Capture the cell that displays the provided text and extract its (x, y) central coordinate. 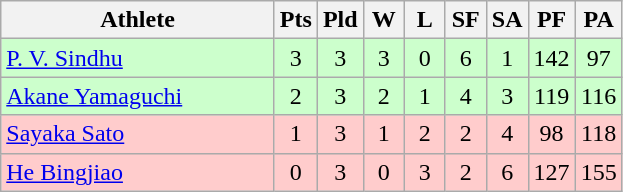
Akane Yamaguchi (138, 96)
W (384, 20)
SA (507, 20)
PA (598, 20)
116 (598, 96)
L (424, 20)
98 (552, 134)
Pld (340, 20)
142 (552, 58)
Sayaka Sato (138, 134)
155 (598, 172)
SF (466, 20)
PF (552, 20)
He Bingjiao (138, 172)
97 (598, 58)
P. V. Sindhu (138, 58)
Pts (296, 20)
118 (598, 134)
Athlete (138, 20)
119 (552, 96)
127 (552, 172)
